Output the [X, Y] coordinate of the center of the cell containing the given text.  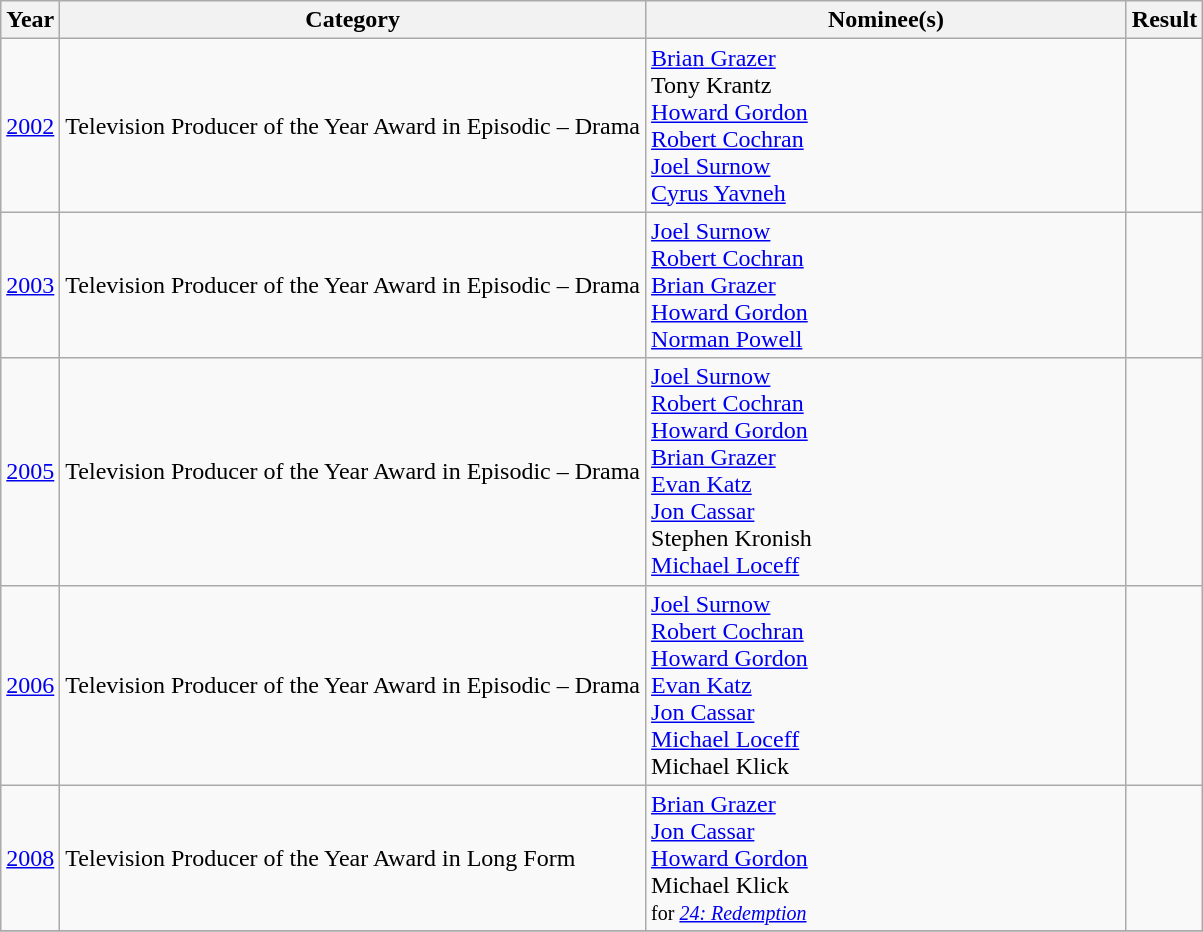
Nominee(s) [886, 20]
Joel SurnowRobert CochranHoward GordonEvan KatzJon CassarMichael LoceffMichael Klick [886, 685]
Joel SurnowRobert CochranBrian GrazerHoward GordonNorman Powell [886, 285]
Joel SurnowRobert CochranHoward GordonBrian GrazerEvan KatzJon CassarStephen KronishMichael Loceff [886, 472]
2002 [30, 126]
Result [1164, 20]
Category [353, 20]
Television Producer of the Year Award in Long Form [353, 858]
2005 [30, 472]
Brian GrazerJon CassarHoward GordonMichael Klickfor 24: Redemption [886, 858]
Brian GrazerTony KrantzHoward GordonRobert CochranJoel SurnowCyrus Yavneh [886, 126]
2008 [30, 858]
2003 [30, 285]
2006 [30, 685]
Year [30, 20]
